Determine the [x, y] coordinate at the center of the cell enclosing the given text.  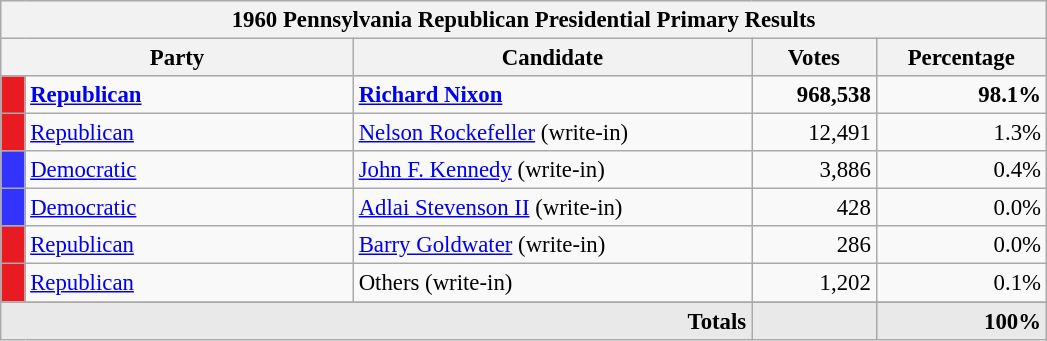
1960 Pennsylvania Republican Presidential Primary Results [524, 20]
Party [178, 58]
1,202 [814, 283]
1.3% [961, 133]
Totals [376, 321]
3,886 [814, 170]
286 [814, 245]
Richard Nixon [552, 95]
Candidate [552, 58]
0.4% [961, 170]
Barry Goldwater (write-in) [552, 245]
Percentage [961, 58]
Adlai Stevenson II (write-in) [552, 208]
Votes [814, 58]
98.1% [961, 95]
428 [814, 208]
100% [961, 321]
Others (write-in) [552, 283]
968,538 [814, 95]
0.1% [961, 283]
John F. Kennedy (write-in) [552, 170]
12,491 [814, 133]
Nelson Rockefeller (write-in) [552, 133]
